Return [x, y] of the center of cell containing provided text 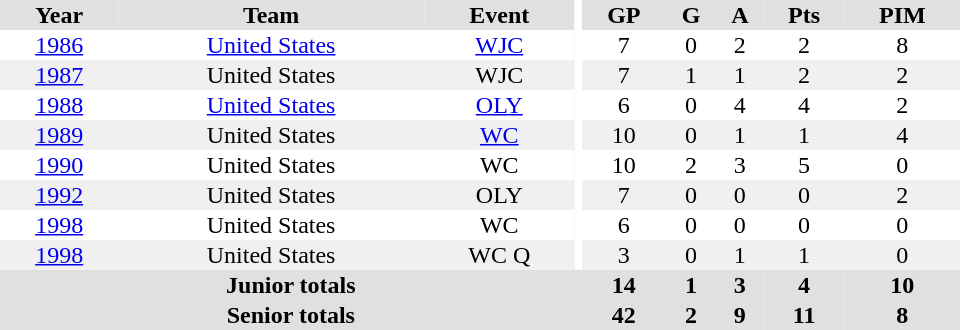
1986 [59, 45]
11 [804, 315]
Team [271, 15]
Pts [804, 15]
1988 [59, 105]
1992 [59, 195]
Senior totals [291, 315]
Year [59, 15]
A [740, 15]
Junior totals [291, 285]
14 [624, 285]
Event [500, 15]
9 [740, 315]
42 [624, 315]
1990 [59, 165]
PIM [902, 15]
GP [624, 15]
G [691, 15]
5 [804, 165]
WC Q [500, 255]
1989 [59, 135]
1987 [59, 75]
